Return the [x, y] coordinate for the center point of the cell that contains the specified text.  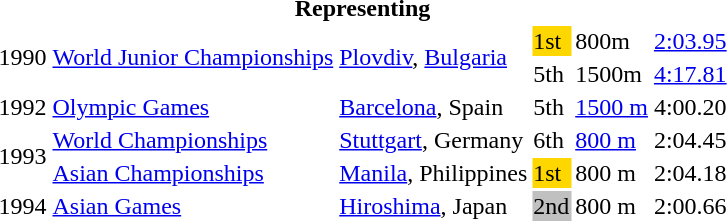
Barcelona, Spain [434, 107]
6th [552, 140]
Asian Championships [193, 173]
Stuttgart, Germany [434, 140]
Hiroshima, Japan [434, 206]
Manila, Philippines [434, 173]
800m [612, 41]
World Junior Championships [193, 58]
World Championships [193, 140]
Olympic Games [193, 107]
1500m [612, 74]
Asian Games [193, 206]
Plovdiv, Bulgaria [434, 58]
1500 m [612, 107]
2nd [552, 206]
